For the text-containing cell, return its midpoint in (x, y) coordinate format. 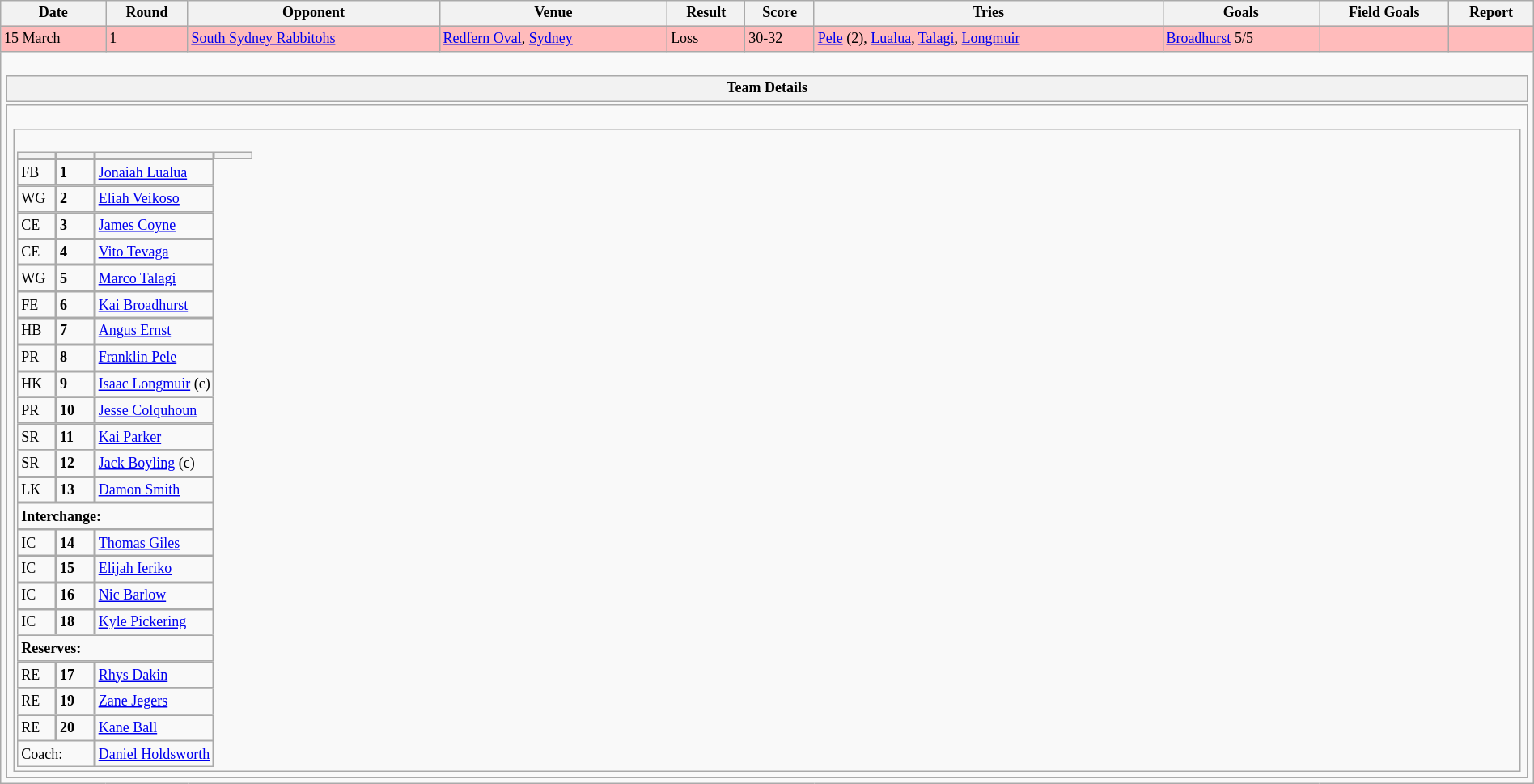
19 (75, 701)
7 (75, 332)
5 (75, 278)
Reserves: (115, 649)
Zane Jegers (155, 701)
South Sydney Rabbitohs (314, 39)
Marco Talagi (155, 278)
Kane Ball (155, 728)
4 (75, 252)
Goals (1241, 13)
8 (75, 358)
Eliah Veikoso (155, 199)
Score (780, 13)
HK (36, 384)
LK (36, 490)
Tries (989, 13)
Elijah Ieriko (155, 570)
Kai Broadhurst (155, 304)
Date (53, 13)
Field Goals (1384, 13)
Kai Parker (155, 437)
Jesse Colquhoun (155, 411)
17 (75, 675)
Vito Tevaga (155, 252)
Nic Barlow (155, 595)
James Coyne (155, 225)
3 (75, 225)
Result (706, 13)
FB (36, 173)
Broadhurst 5/5 (1241, 39)
12 (75, 463)
Kyle Pickering (155, 621)
15 (75, 570)
Daniel Holdsworth (155, 754)
11 (75, 437)
Venue (553, 13)
6 (75, 304)
Opponent (314, 13)
HB (36, 332)
Loss (706, 39)
Team Details (767, 89)
18 (75, 621)
Redfern Oval, Sydney (553, 39)
16 (75, 595)
9 (75, 384)
Jonaiah Lualua (155, 173)
Round (147, 13)
Franklin Pele (155, 358)
Isaac Longmuir (c) (155, 384)
Jack Boyling (c) (155, 463)
Interchange: (115, 516)
20 (75, 728)
15 March (53, 39)
Coach: (55, 754)
Thomas Giles (155, 542)
14 (75, 542)
30-32 (780, 39)
10 (75, 411)
13 (75, 490)
2 (75, 199)
Rhys Dakin (155, 675)
Damon Smith (155, 490)
FE (36, 304)
Pele (2), Lualua, Talagi, Longmuir (989, 39)
Report (1491, 13)
Angus Ernst (155, 332)
